Return [x, y] of the center of cell containing provided text 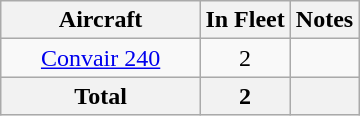
Convair 240 [100, 58]
Notes [324, 20]
In Fleet [245, 20]
Total [100, 96]
Aircraft [100, 20]
